For the text-containing cell, return its midpoint in [x, y] coordinate format. 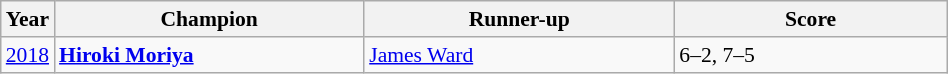
Hiroki Moriya [209, 55]
Runner-up [519, 19]
2018 [28, 55]
James Ward [519, 55]
Champion [209, 19]
Year [28, 19]
Score [810, 19]
6–2, 7–5 [810, 55]
